Provide the (x, y) coordinate of the cell's center where the given text is located.  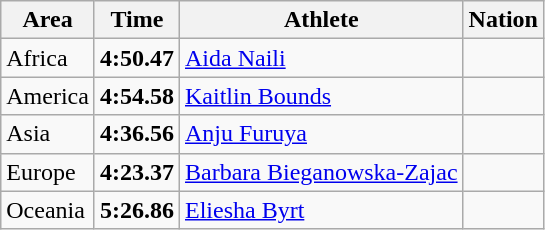
Kaitlin Bounds (321, 96)
Africa (48, 58)
Athlete (321, 20)
Barbara Bieganowska-Zajac (321, 172)
4:50.47 (136, 58)
Eliesha Byrt (321, 210)
5:26.86 (136, 210)
Area (48, 20)
Nation (503, 20)
Time (136, 20)
Aida Naili (321, 58)
Anju Furuya (321, 134)
Oceania (48, 210)
America (48, 96)
Asia (48, 134)
Europe (48, 172)
4:54.58 (136, 96)
4:23.37 (136, 172)
4:36.56 (136, 134)
